Determine the (x, y) coordinate at the center of the cell enclosing the given text.  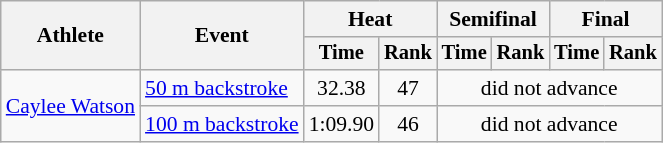
Semifinal (493, 19)
Heat (370, 19)
100 m backstroke (222, 124)
Caylee Watson (70, 106)
46 (408, 124)
32.38 (342, 88)
Athlete (70, 36)
47 (408, 88)
50 m backstroke (222, 88)
1:09.90 (342, 124)
Final (605, 19)
Event (222, 36)
